Capture the cell that displays the provided text and extract its (X, Y) central coordinate. 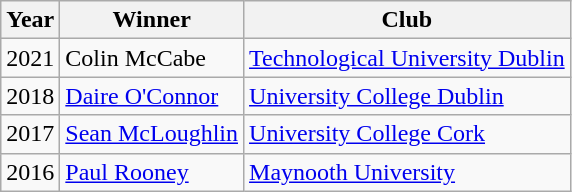
Winner (152, 20)
2016 (30, 172)
Daire O'Connor (152, 96)
2017 (30, 134)
Maynooth University (408, 172)
University College Cork (408, 134)
2021 (30, 58)
Club (408, 20)
Colin McCabe (152, 58)
2018 (30, 96)
Year (30, 20)
Sean McLoughlin (152, 134)
Technological University Dublin (408, 58)
University College Dublin (408, 96)
Paul Rooney (152, 172)
